Scan for the cell matching the given text and deliver its [x, y] coordinate at center. 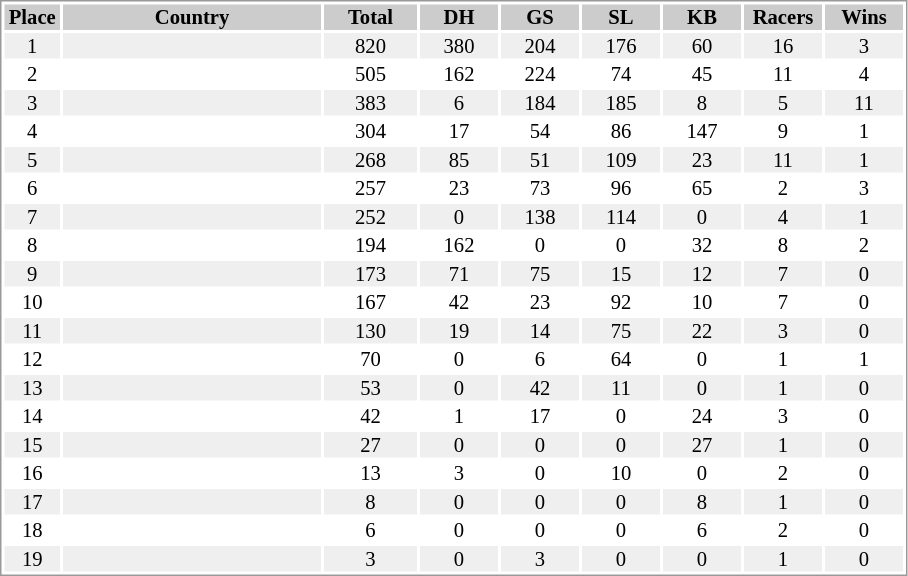
70 [370, 359]
18 [32, 531]
22 [702, 331]
65 [702, 189]
176 [621, 46]
204 [540, 46]
380 [459, 46]
173 [370, 274]
505 [370, 75]
96 [621, 189]
820 [370, 46]
DH [459, 17]
92 [621, 303]
268 [370, 160]
383 [370, 103]
53 [370, 388]
252 [370, 217]
185 [621, 103]
71 [459, 274]
51 [540, 160]
86 [621, 131]
Country [192, 17]
224 [540, 75]
114 [621, 217]
194 [370, 245]
64 [621, 359]
60 [702, 46]
74 [621, 75]
85 [459, 160]
130 [370, 331]
54 [540, 131]
167 [370, 303]
Wins [864, 17]
257 [370, 189]
184 [540, 103]
138 [540, 217]
SL [621, 17]
304 [370, 131]
24 [702, 417]
Racers [783, 17]
147 [702, 131]
Place [32, 17]
KB [702, 17]
45 [702, 75]
109 [621, 160]
73 [540, 189]
Total [370, 17]
32 [702, 245]
GS [540, 17]
